Pinpoint the cell where the given text exists, returning its [X, Y] midpoint coordinate. 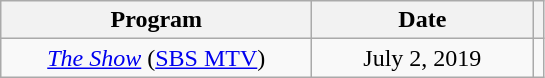
July 2, 2019 [422, 58]
Program [156, 20]
The Show (SBS MTV) [156, 58]
Date [422, 20]
